Provide the (x, y) coordinate of the cell's center where the given text is located.  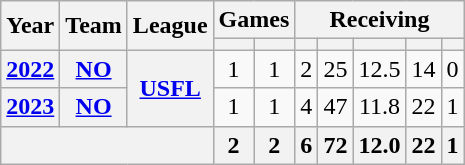
League (170, 26)
Team (94, 26)
25 (336, 69)
11.8 (380, 107)
72 (336, 145)
2022 (30, 69)
6 (306, 145)
2023 (30, 107)
4 (306, 107)
Games (254, 20)
12.5 (380, 69)
0 (452, 69)
Year (30, 26)
12.0 (380, 145)
47 (336, 107)
USFL (170, 88)
Receiving (380, 20)
14 (424, 69)
